Identify which cell holds the provided text, then report its [X, Y] central coordinate. 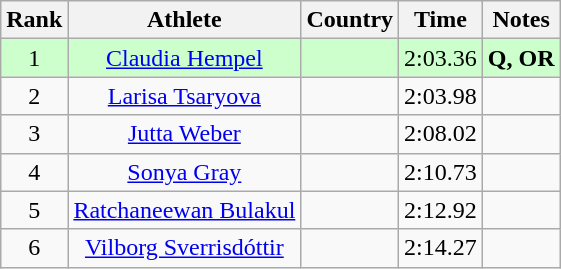
2:10.73 [441, 172]
4 [34, 172]
Ratchaneewan Bulakul [184, 210]
Rank [34, 20]
Jutta Weber [184, 134]
2:08.02 [441, 134]
Country [350, 20]
1 [34, 58]
Vilborg Sverrisdóttir [184, 248]
3 [34, 134]
2:12.92 [441, 210]
Athlete [184, 20]
Time [441, 20]
5 [34, 210]
Claudia Hempel [184, 58]
Sonya Gray [184, 172]
2:03.98 [441, 96]
Larisa Tsaryova [184, 96]
Notes [521, 20]
2:03.36 [441, 58]
2 [34, 96]
6 [34, 248]
Q, OR [521, 58]
2:14.27 [441, 248]
